Capture the cell that displays the provided text and extract its [X, Y] central coordinate. 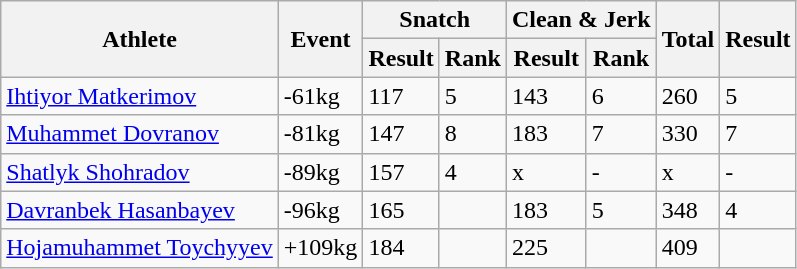
Athlete [140, 39]
Hojamuhammet Toychyyev [140, 248]
147 [401, 134]
Shatlyk Shohradov [140, 172]
-61kg [320, 96]
-89kg [320, 172]
330 [688, 134]
Ihtiyor Matkerimov [140, 96]
Clean & Jerk [581, 20]
409 [688, 248]
117 [401, 96]
157 [401, 172]
184 [401, 248]
Event [320, 39]
-96kg [320, 210]
Total [688, 39]
-81kg [320, 134]
Muhammet Dovranov [140, 134]
Davranbek Hasanbayev [140, 210]
143 [546, 96]
165 [401, 210]
6 [621, 96]
260 [688, 96]
+109kg [320, 248]
Snatch [435, 20]
348 [688, 210]
225 [546, 248]
8 [472, 134]
